From the cell containing the given text, extract its center point as [x, y] coordinate. 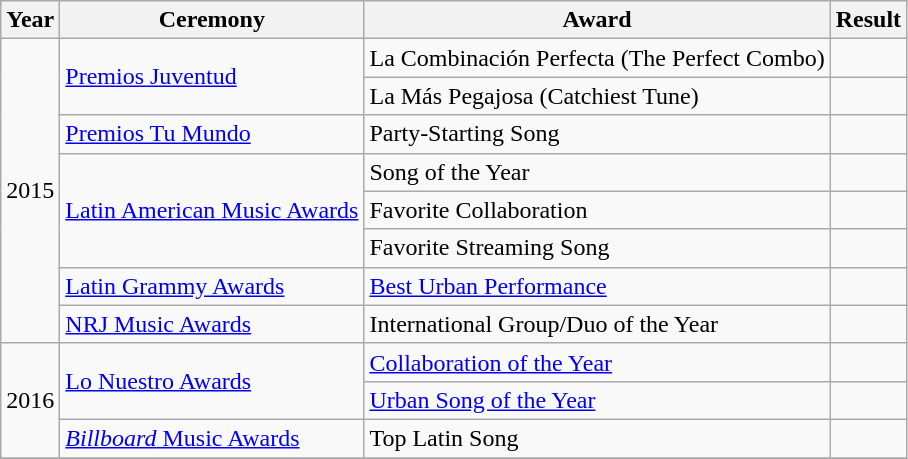
NRJ Music Awards [212, 324]
Best Urban Performance [597, 286]
Lo Nuestro Awards [212, 381]
Favorite Collaboration [597, 210]
Premios Juventud [212, 77]
Top Latin Song [597, 438]
Collaboration of the Year [597, 362]
La Más Pegajosa (Catchiest Tune) [597, 96]
Party-Starting Song [597, 134]
Latin Grammy Awards [212, 286]
International Group/Duo of the Year [597, 324]
Award [597, 20]
Premios Tu Mundo [212, 134]
2016 [30, 400]
2015 [30, 191]
La Combinación Perfecta (The Perfect Combo) [597, 58]
Ceremony [212, 20]
Latin American Music Awards [212, 210]
Year [30, 20]
Result [868, 20]
Song of the Year [597, 172]
Urban Song of the Year [597, 400]
Billboard Music Awards [212, 438]
Favorite Streaming Song [597, 248]
